Determine the (x, y) coordinate at the center of the cell enclosing the given text.  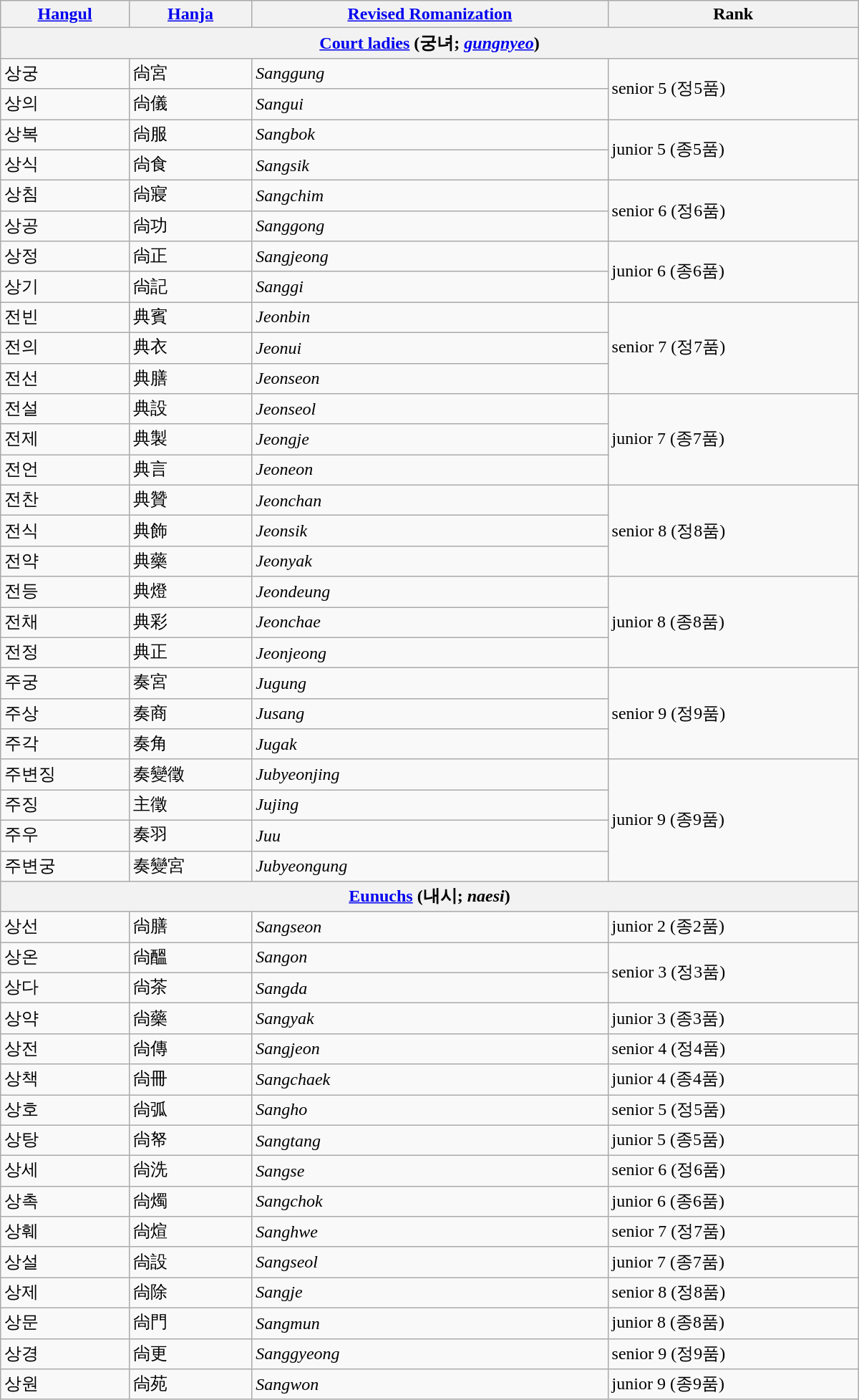
상공 (65, 226)
상탕 (65, 1140)
Rank (733, 14)
주궁 (65, 683)
전설 (65, 410)
상세 (65, 1172)
典賓 (190, 318)
Court ladies (궁녀; gungnyeo) (429, 43)
尙冊 (190, 1080)
상식 (65, 165)
尙更 (190, 1353)
Jeonjeong (429, 653)
尙宮 (190, 73)
典膳 (190, 378)
Jeoneon (429, 470)
Sangwon (429, 1385)
奏宮 (190, 683)
Sanggyeong (429, 1353)
Sangseon (429, 927)
junior 2 (종2품) (733, 927)
Jugak (429, 745)
전채 (65, 623)
senior 3 (정3품) (733, 972)
尙帑 (190, 1140)
상약 (65, 1018)
상침 (65, 196)
junior 4 (종4품) (733, 1080)
상정 (65, 256)
Sangon (429, 958)
尙記 (190, 286)
尙茶 (190, 988)
Jeonseol (429, 410)
상선 (65, 927)
Sangseol (429, 1262)
尙正 (190, 256)
尙功 (190, 226)
Sangse (429, 1172)
Jeonyak (429, 561)
상훼 (65, 1232)
尙儀 (190, 105)
상책 (65, 1080)
尙除 (190, 1293)
Sangjeong (429, 256)
尙傳 (190, 1048)
典設 (190, 410)
전약 (65, 561)
Sangjeon (429, 1048)
尙藥 (190, 1018)
상촉 (65, 1202)
Hangul (65, 14)
Jubyeongung (429, 866)
Sangchim (429, 196)
尙燭 (190, 1202)
senior 4 (정4품) (733, 1048)
典製 (190, 440)
Hanja (190, 14)
Jugung (429, 683)
奏羽 (190, 835)
Sanggi (429, 286)
典贊 (190, 500)
Sangui (429, 105)
상호 (65, 1110)
主徵 (190, 805)
Jeonsik (429, 531)
전찬 (65, 500)
전언 (65, 470)
상복 (65, 135)
典言 (190, 470)
尙膳 (190, 927)
典彩 (190, 623)
Sangmun (429, 1323)
尙醞 (190, 958)
Jujing (429, 805)
전등 (65, 592)
Jubyeonjing (429, 775)
尙苑 (190, 1385)
Sangchaek (429, 1080)
Jeonbin (429, 318)
전빈 (65, 318)
Sanghwe (429, 1232)
전정 (65, 653)
典燈 (190, 592)
상원 (65, 1385)
주변궁 (65, 866)
상문 (65, 1323)
junior 3 (종3품) (733, 1018)
Revised Romanization (429, 14)
Sangchok (429, 1202)
전식 (65, 531)
Sanggong (429, 226)
전제 (65, 440)
주우 (65, 835)
주변징 (65, 775)
상전 (65, 1048)
상제 (65, 1293)
奏變徵 (190, 775)
尙洗 (190, 1172)
Jeonchae (429, 623)
典藥 (190, 561)
전선 (65, 378)
Eunuchs (내시; naesi) (429, 897)
尙食 (190, 165)
Jeondeung (429, 592)
尙煊 (190, 1232)
주징 (65, 805)
尙服 (190, 135)
尙設 (190, 1262)
주각 (65, 745)
奏變宮 (190, 866)
상설 (65, 1262)
尙弧 (190, 1110)
상기 (65, 286)
尙門 (190, 1323)
Sangsik (429, 165)
상다 (65, 988)
상궁 (65, 73)
典衣 (190, 348)
상온 (65, 958)
奏角 (190, 745)
Sangho (429, 1110)
Jeonchan (429, 500)
전의 (65, 348)
典飾 (190, 531)
Sanggung (429, 73)
상경 (65, 1353)
尙寢 (190, 196)
Juu (429, 835)
Jeongje (429, 440)
Jeonseon (429, 378)
Sangtang (429, 1140)
Sangje (429, 1293)
Sangda (429, 988)
Sangyak (429, 1018)
주상 (65, 713)
Jusang (429, 713)
Jeonui (429, 348)
奏商 (190, 713)
상의 (65, 105)
Sangbok (429, 135)
典正 (190, 653)
